Pinpoint the cell where the given text exists, returning its [X, Y] midpoint coordinate. 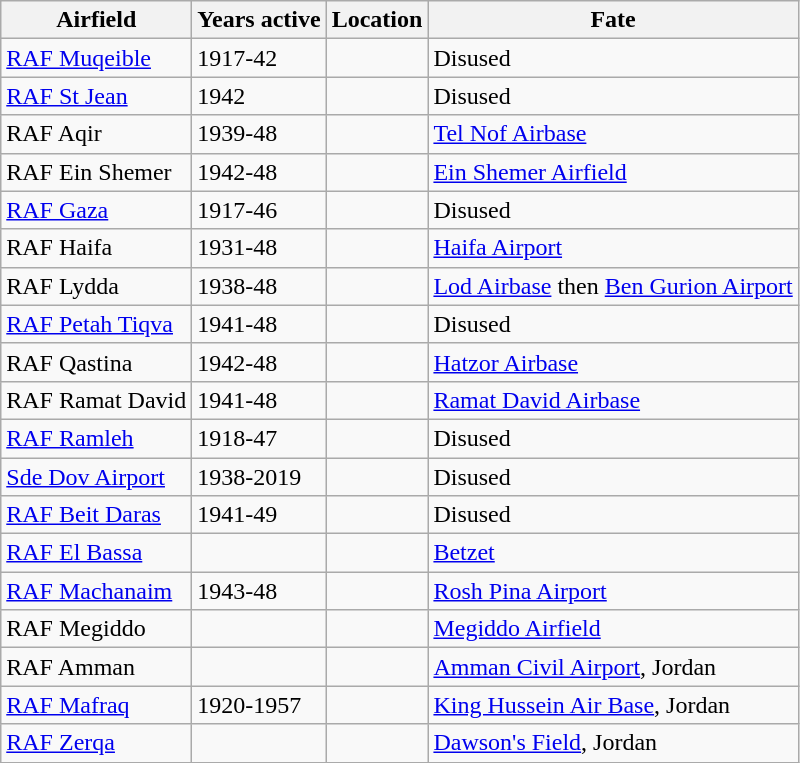
Haifa Airport [613, 248]
Fate [613, 20]
RAF Lydda [96, 286]
Ramat David Airbase [613, 400]
Dawson's Field, Jordan [613, 743]
Betzet [613, 553]
RAF Qastina [96, 362]
1941-49 [259, 515]
Tel Nof Airbase [613, 134]
RAF Haifa [96, 248]
Location [377, 20]
Lod Airbase then Ben Gurion Airport [613, 286]
RAF Ramleh [96, 438]
RAF Mafraq [96, 705]
1942 [259, 96]
Years active [259, 20]
1943-48 [259, 591]
King Hussein Air Base, Jordan [613, 705]
Megiddo Airfield [613, 629]
RAF Aqir [96, 134]
RAF Petah Tiqva [96, 324]
RAF Ramat David [96, 400]
1939-48 [259, 134]
Hatzor Airbase [613, 362]
RAF St Jean [96, 96]
1920-1957 [259, 705]
1938-2019 [259, 477]
RAF Amman [96, 667]
RAF Beit Daras [96, 515]
RAF Ein Shemer [96, 172]
1938-48 [259, 286]
RAF Muqeible [96, 58]
RAF Zerqa [96, 743]
Sde Dov Airport [96, 477]
Ein Shemer Airfield [613, 172]
RAF Gaza [96, 210]
1917-46 [259, 210]
Rosh Pina Airport [613, 591]
1918-47 [259, 438]
1917-42 [259, 58]
Amman Civil Airport, Jordan [613, 667]
Airfield [96, 20]
1931-48 [259, 248]
RAF Machanaim [96, 591]
RAF Megiddo [96, 629]
RAF El Bassa [96, 553]
